Identify which cell holds the provided text, then report its (X, Y) central coordinate. 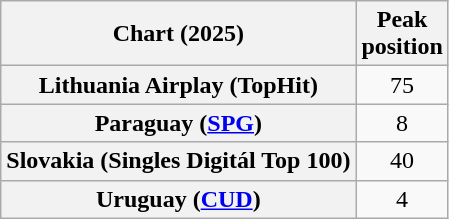
40 (402, 161)
Chart (2025) (178, 34)
Uruguay (CUD) (178, 199)
75 (402, 85)
Slovakia (Singles Digitál Top 100) (178, 161)
Peakposition (402, 34)
4 (402, 199)
Lithuania Airplay (TopHit) (178, 85)
8 (402, 123)
Paraguay (SPG) (178, 123)
